Identify which cell holds the provided text, then report its [x, y] central coordinate. 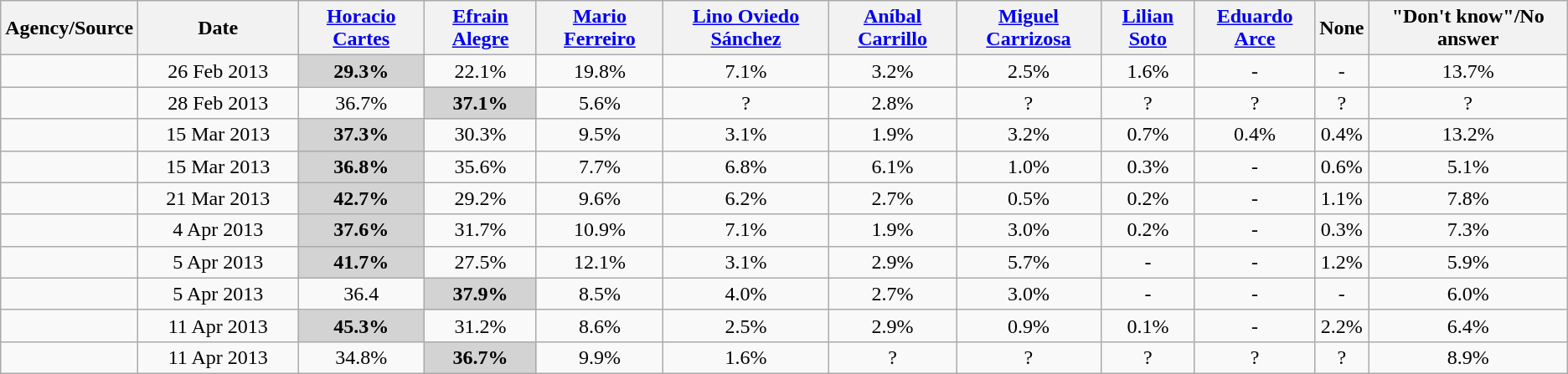
37.1% [481, 103]
1.1% [1342, 198]
10.9% [600, 230]
21 Mar 2013 [218, 198]
Efrain Alegre [481, 28]
Agency/Source [70, 28]
42.7% [362, 198]
31.7% [481, 230]
31.2% [481, 325]
9.9% [600, 357]
Lino Oviedo Sánchez [745, 28]
28 Feb 2013 [218, 103]
8.6% [600, 325]
1.0% [1029, 167]
6.4% [1467, 325]
Mario Ferreiro [600, 28]
37.3% [362, 135]
6.1% [893, 167]
36.8% [362, 167]
7.8% [1467, 198]
8.9% [1467, 357]
34.8% [362, 357]
7.7% [600, 167]
Eduardo Arce [1255, 28]
0.5% [1029, 198]
8.5% [600, 294]
Miguel Carrizosa [1029, 28]
4 Apr 2013 [218, 230]
2.8% [893, 103]
36.4 [362, 294]
5.1% [1467, 167]
6.2% [745, 198]
41.7% [362, 262]
12.1% [600, 262]
37.9% [481, 294]
29.3% [362, 71]
26 Feb 2013 [218, 71]
4.0% [745, 294]
5.7% [1029, 262]
0.1% [1148, 325]
Lilian Soto [1148, 28]
9.5% [600, 135]
6.8% [745, 167]
27.5% [481, 262]
1.2% [1342, 262]
13.2% [1467, 135]
29.2% [481, 198]
Date [218, 28]
None [1342, 28]
Aníbal Carrillo [893, 28]
0.6% [1342, 167]
13.7% [1467, 71]
19.8% [600, 71]
9.6% [600, 198]
0.7% [1148, 135]
35.6% [481, 167]
5.9% [1467, 262]
2.2% [1342, 325]
6.0% [1467, 294]
45.3% [362, 325]
30.3% [481, 135]
0.9% [1029, 325]
37.6% [362, 230]
"Don't know"/No answer [1467, 28]
Horacio Cartes [362, 28]
7.3% [1467, 230]
5.6% [600, 103]
22.1% [481, 71]
